For the text-containing cell, return its midpoint in (x, y) coordinate format. 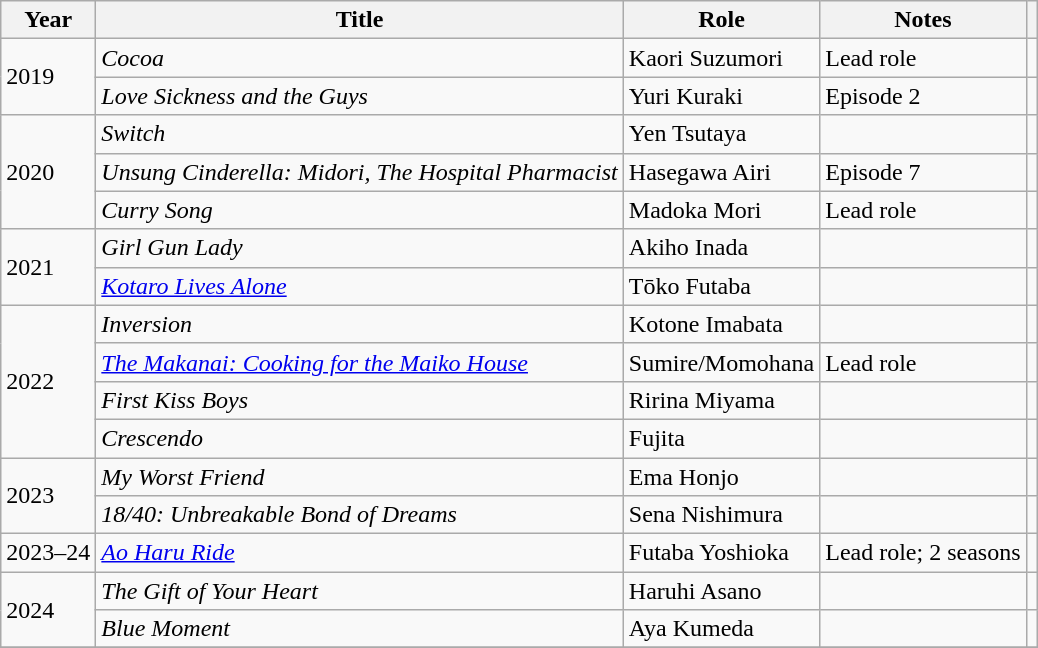
Notes (923, 20)
Aya Kumeda (721, 629)
Haruhi Asano (721, 591)
The Gift of Your Heart (360, 591)
Ao Haru Ride (360, 553)
Unsung Cinderella: Midori, The Hospital Pharmacist (360, 172)
Yuri Kuraki (721, 96)
18/40: Unbreakable Bond of Dreams (360, 515)
Kotone Imabata (721, 324)
Yen Tsutaya (721, 134)
Lead role; 2 seasons (923, 553)
2022 (48, 381)
2024 (48, 610)
2023 (48, 496)
2021 (48, 267)
2019 (48, 77)
Crescendo (360, 438)
Madoka Mori (721, 210)
Cocoa (360, 58)
Tōko Futaba (721, 286)
Futaba Yoshioka (721, 553)
Kaori Suzumori (721, 58)
Love Sickness and the Guys (360, 96)
My Worst Friend (360, 477)
Sena Nishimura (721, 515)
Ririna Miyama (721, 400)
The Makanai: Cooking for the Maiko House (360, 362)
2020 (48, 172)
Kotaro Lives Alone (360, 286)
Year (48, 20)
Inversion (360, 324)
Ema Honjo (721, 477)
Title (360, 20)
Blue Moment (360, 629)
2023–24 (48, 553)
Akiho Inada (721, 248)
Episode 7 (923, 172)
Switch (360, 134)
Episode 2 (923, 96)
Girl Gun Lady (360, 248)
Fujita (721, 438)
Hasegawa Airi (721, 172)
Role (721, 20)
Curry Song (360, 210)
First Kiss Boys (360, 400)
Sumire/Momohana (721, 362)
